Provide the [x, y] coordinate of the cell's center where the given text is located.  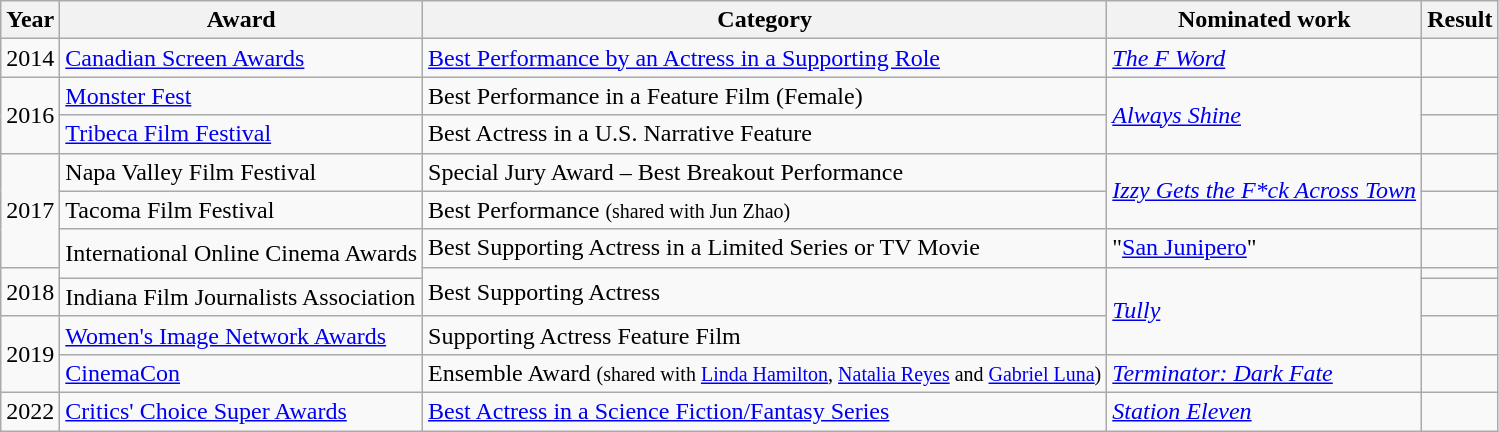
CinemaCon [242, 373]
2018 [30, 292]
Canadian Screen Awards [242, 58]
Napa Valley Film Festival [242, 172]
Result [1460, 20]
Tribeca Film Festival [242, 134]
Best Actress in a Science Fiction/Fantasy Series [765, 411]
Izzy Gets the F*ck Across Town [1264, 191]
Best Performance in a Feature Film (Female) [765, 96]
Tully [1264, 310]
Best Supporting Actress in a Limited Series or TV Movie [765, 248]
Year [30, 20]
Always Shine [1264, 115]
2022 [30, 411]
Award [242, 20]
Critics' Choice Super Awards [242, 411]
2014 [30, 58]
2016 [30, 115]
Nominated work [1264, 20]
Special Jury Award – Best Breakout Performance [765, 172]
Tacoma Film Festival [242, 210]
Best Performance (shared with Jun Zhao) [765, 210]
The F Word [1264, 58]
2019 [30, 354]
2017 [30, 210]
Women's Image Network Awards [242, 335]
Category [765, 20]
Ensemble Award (shared with Linda Hamilton, Natalia Reyes and Gabriel Luna) [765, 373]
Best Performance by an Actress in a Supporting Role [765, 58]
Monster Fest [242, 96]
Indiana Film Journalists Association [242, 297]
Station Eleven [1264, 411]
Best Supporting Actress [765, 292]
Best Actress in a U.S. Narrative Feature [765, 134]
"San Junipero" [1264, 248]
Terminator: Dark Fate [1264, 373]
International Online Cinema Awards [242, 254]
Supporting Actress Feature Film [765, 335]
